Capture the cell that displays the provided text and extract its [X, Y] central coordinate. 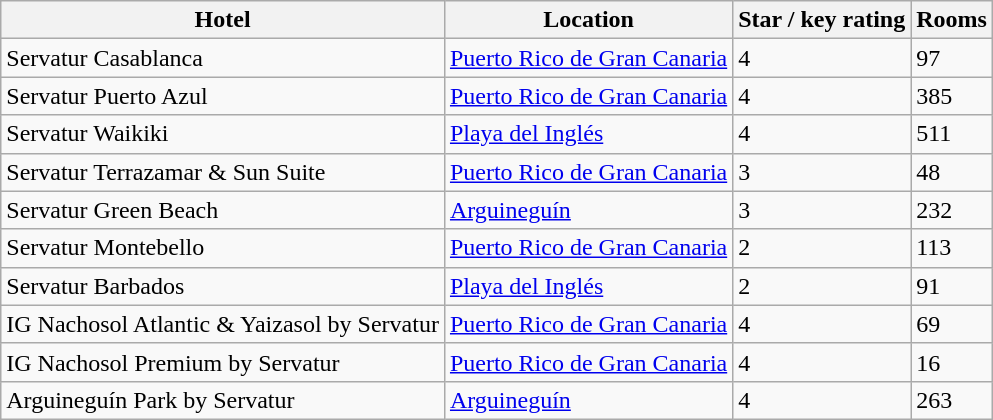
IG Nachosol Atlantic & Yaizasol by Servatur [223, 324]
Location [588, 20]
Servatur Waikiki [223, 134]
263 [952, 400]
Rooms [952, 20]
Servatur Montebello [223, 248]
232 [952, 210]
69 [952, 324]
113 [952, 248]
Hotel [223, 20]
Servatur Terrazamar & Sun Suite [223, 172]
511 [952, 134]
Servatur Casablanca [223, 58]
IG Nachosol Premium by Servatur [223, 362]
97 [952, 58]
91 [952, 286]
Star / key rating [822, 20]
Servatur Barbados [223, 286]
16 [952, 362]
385 [952, 96]
Arguineguín Park by Servatur [223, 400]
Servatur Green Beach [223, 210]
48 [952, 172]
Servatur Puerto Azul [223, 96]
